Provide the (X, Y) coordinate of the cell's center where the given text is located.  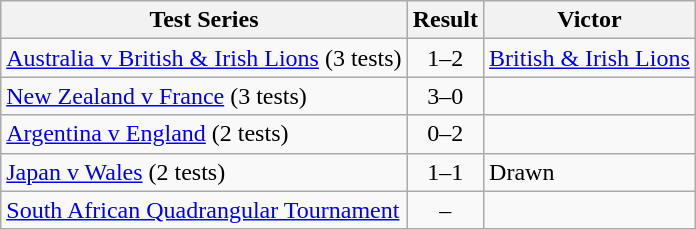
– (445, 210)
Victor (590, 20)
1–1 (445, 172)
Japan v Wales (2 tests) (204, 172)
1–2 (445, 58)
South African Quadrangular Tournament (204, 210)
New Zealand v France (3 tests) (204, 96)
Australia v British & Irish Lions (3 tests) (204, 58)
Drawn (590, 172)
0–2 (445, 134)
Test Series (204, 20)
Argentina v England (2 tests) (204, 134)
Result (445, 20)
3–0 (445, 96)
British & Irish Lions (590, 58)
